Return the [X, Y] coordinate for the center point of the cell that contains the specified text.  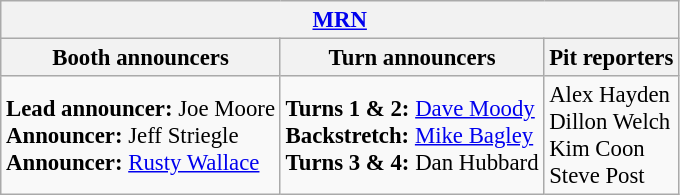
Lead announcer: Joe MooreAnnouncer: Jeff StriegleAnnouncer: Rusty Wallace [141, 136]
Booth announcers [141, 58]
Alex HaydenDillon WelchKim CoonSteve Post [612, 136]
Turn announcers [412, 58]
MRN [340, 20]
Turns 1 & 2: Dave MoodyBackstretch: Mike BagleyTurns 3 & 4: Dan Hubbard [412, 136]
Pit reporters [612, 58]
